Output the [X, Y] coordinate of the center of the cell containing the given text.  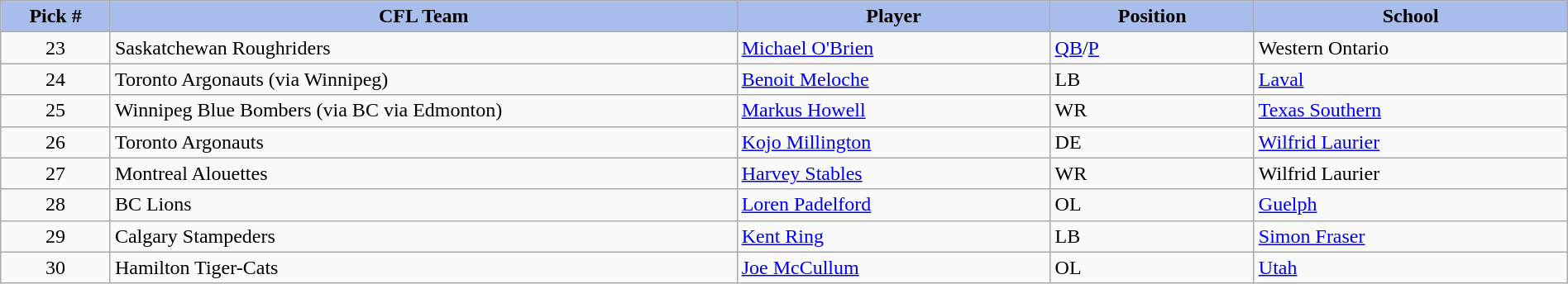
Position [1152, 17]
Kent Ring [893, 236]
Pick # [56, 17]
30 [56, 267]
Michael O'Brien [893, 48]
Toronto Argonauts (via Winnipeg) [423, 79]
Montreal Alouettes [423, 173]
Benoit Meloche [893, 79]
29 [56, 236]
26 [56, 142]
Joe McCullum [893, 267]
Calgary Stampeders [423, 236]
Harvey Stables [893, 173]
DE [1152, 142]
Utah [1411, 267]
CFL Team [423, 17]
23 [56, 48]
BC Lions [423, 205]
Western Ontario [1411, 48]
Kojo Millington [893, 142]
25 [56, 111]
Saskatchewan Roughriders [423, 48]
Texas Southern [1411, 111]
Toronto Argonauts [423, 142]
Loren Padelford [893, 205]
School [1411, 17]
Guelph [1411, 205]
Hamilton Tiger-Cats [423, 267]
Winnipeg Blue Bombers (via BC via Edmonton) [423, 111]
Simon Fraser [1411, 236]
QB/P [1152, 48]
Markus Howell [893, 111]
28 [56, 205]
24 [56, 79]
Laval [1411, 79]
Player [893, 17]
27 [56, 173]
